Extract the [X, Y] coordinate from the center of the cell holding the provided text.  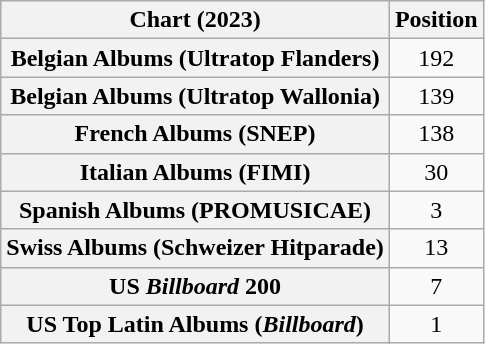
US Billboard 200 [196, 286]
1 [436, 324]
7 [436, 286]
Position [436, 20]
US Top Latin Albums (Billboard) [196, 324]
138 [436, 134]
30 [436, 172]
French Albums (SNEP) [196, 134]
192 [436, 58]
139 [436, 96]
13 [436, 248]
Italian Albums (FIMI) [196, 172]
Chart (2023) [196, 20]
Swiss Albums (Schweizer Hitparade) [196, 248]
Belgian Albums (Ultratop Flanders) [196, 58]
3 [436, 210]
Belgian Albums (Ultratop Wallonia) [196, 96]
Spanish Albums (PROMUSICAE) [196, 210]
